Search for the cell housing the specified text and yield its [X, Y] center coordinate. 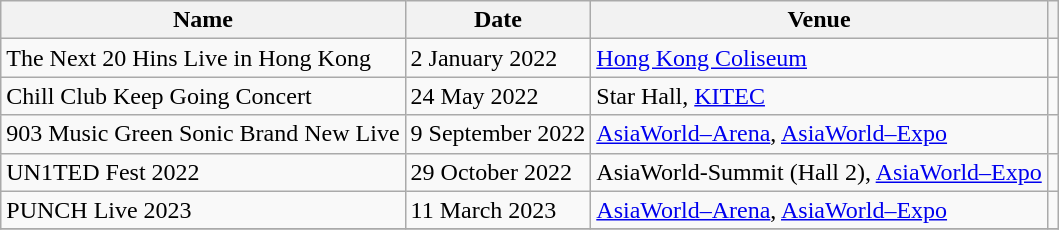
Venue [819, 20]
AsiaWorld-Summit (Hall 2), AsiaWorld–Expo [819, 172]
24 May 2022 [498, 96]
11 March 2023 [498, 210]
Chill Club Keep Going Concert [203, 96]
29 October 2022 [498, 172]
9 September 2022 [498, 134]
Name [203, 20]
Star Hall, KITEC [819, 96]
Date [498, 20]
Hong Kong Coliseum [819, 58]
903 Music Green Sonic Brand New Live [203, 134]
2 January 2022 [498, 58]
The Next 20 Hins Live in Hong Kong [203, 58]
PUNCH Live 2023 [203, 210]
UN1TED Fest 2022 [203, 172]
